From the cell containing the given text, extract its center point as (x, y) coordinate. 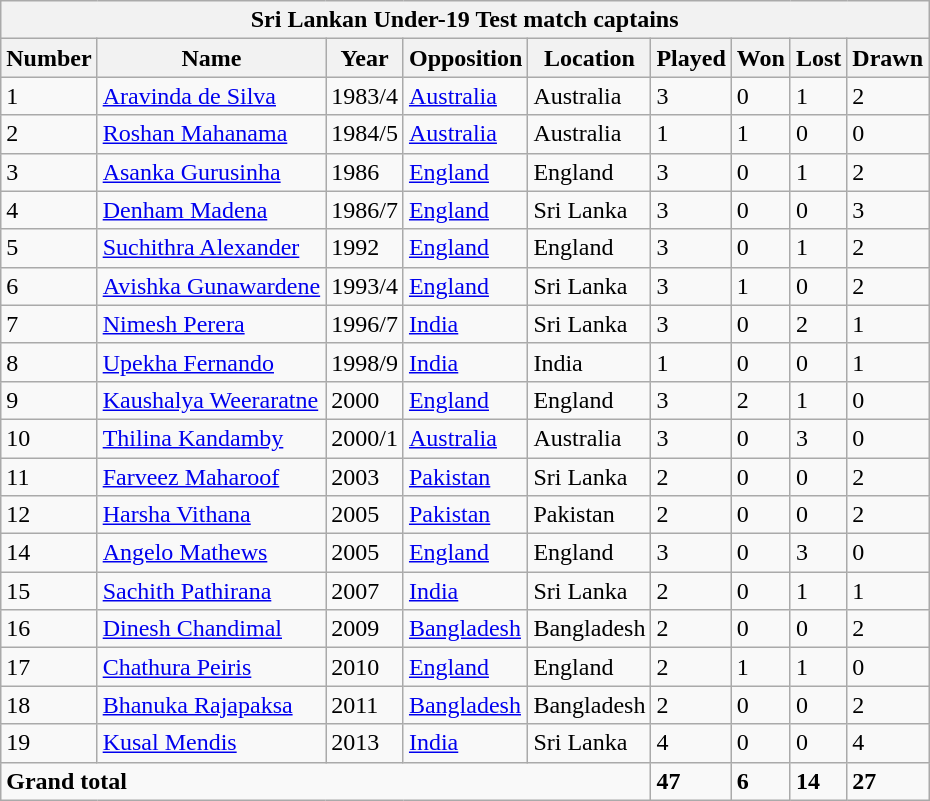
Thilina Kandamby (212, 438)
5 (49, 248)
12 (49, 515)
1986/7 (365, 210)
Denham Madena (212, 210)
Kaushalya Weeraratne (212, 400)
Dinesh Chandimal (212, 629)
Name (212, 58)
10 (49, 438)
1996/7 (365, 324)
Played (691, 58)
Sachith Pathirana (212, 591)
1986 (365, 172)
1992 (365, 248)
27 (888, 781)
Harsha Vithana (212, 515)
1984/5 (365, 134)
Suchithra Alexander (212, 248)
Farveez Maharoof (212, 477)
Won (760, 58)
Location (590, 58)
Roshan Mahanama (212, 134)
Aravinda de Silva (212, 96)
Angelo Mathews (212, 553)
19 (49, 743)
Opposition (465, 58)
2013 (365, 743)
9 (49, 400)
7 (49, 324)
18 (49, 705)
17 (49, 667)
2010 (365, 667)
Nimesh Perera (212, 324)
Number (49, 58)
2009 (365, 629)
8 (49, 362)
2000 (365, 400)
Bhanuka Rajapaksa (212, 705)
Grand total (326, 781)
Kusal Mendis (212, 743)
2003 (365, 477)
1993/4 (365, 286)
1983/4 (365, 96)
15 (49, 591)
Chathura Peiris (212, 667)
Asanka Gurusinha (212, 172)
47 (691, 781)
Upekha Fernando (212, 362)
Lost (818, 58)
1998/9 (365, 362)
11 (49, 477)
2007 (365, 591)
Sri Lankan Under-19 Test match captains (465, 20)
2000/1 (365, 438)
2011 (365, 705)
Year (365, 58)
Avishka Gunawardene (212, 286)
16 (49, 629)
Drawn (888, 58)
